Identify which cell holds the provided text, then report its [X, Y] central coordinate. 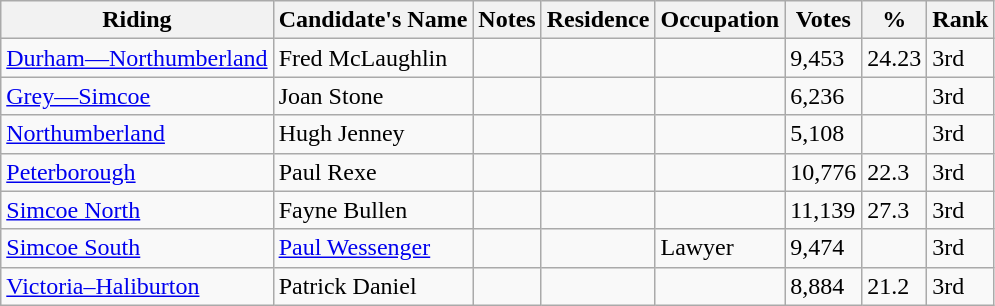
Candidate's Name [373, 20]
Peterborough [137, 172]
10,776 [824, 172]
24.23 [894, 58]
21.2 [894, 286]
Votes [824, 20]
Grey—Simcoe [137, 96]
Paul Wessenger [373, 248]
Fred McLaughlin [373, 58]
Northumberland [137, 134]
Joan Stone [373, 96]
Fayne Bullen [373, 210]
Victoria–Haliburton [137, 286]
Residence [598, 20]
11,139 [824, 210]
Lawyer [720, 248]
Occupation [720, 20]
Patrick Daniel [373, 286]
27.3 [894, 210]
Rank [960, 20]
Hugh Jenney [373, 134]
8,884 [824, 286]
Notes [507, 20]
Paul Rexe [373, 172]
Riding [137, 20]
Simcoe South [137, 248]
6,236 [824, 96]
Durham—Northumberland [137, 58]
9,453 [824, 58]
% [894, 20]
Simcoe North [137, 210]
5,108 [824, 134]
22.3 [894, 172]
9,474 [824, 248]
